Pinpoint the cell where the given text exists, returning its (x, y) midpoint coordinate. 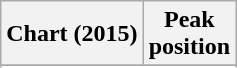
Chart (2015) (72, 34)
Peakposition (189, 34)
